Detect which cell encompasses the target text, then output its [X, Y] center coordinate. 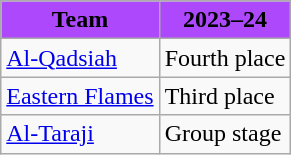
Team [80, 20]
Group stage [225, 134]
Third place [225, 96]
Fourth place [225, 58]
Al-Qadsiah [80, 58]
Eastern Flames [80, 96]
2023–24 [225, 20]
Al-Taraji [80, 134]
